Capture the cell that displays the provided text and extract its (X, Y) central coordinate. 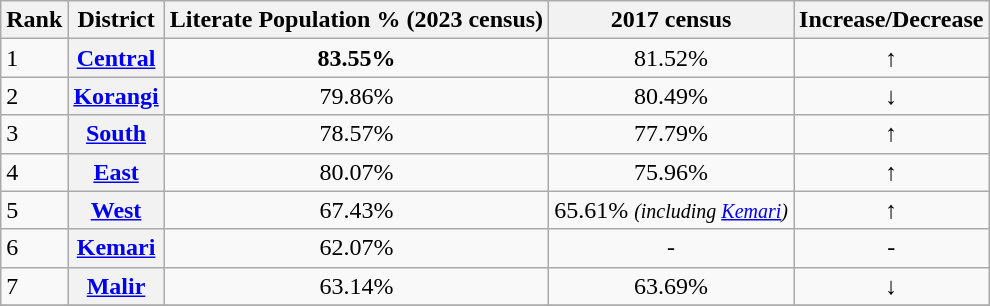
6 (34, 248)
67.43% (356, 210)
Increase/Decrease (892, 20)
83.55% (356, 58)
80.07% (356, 172)
4 (34, 172)
Rank (34, 20)
79.86% (356, 96)
63.14% (356, 286)
2 (34, 96)
63.69% (672, 286)
77.79% (672, 134)
62.07% (356, 248)
Malir (116, 286)
1 (34, 58)
5 (34, 210)
65.61% (including Kemari) (672, 210)
2017 census (672, 20)
District (116, 20)
West (116, 210)
78.57% (356, 134)
East (116, 172)
7 (34, 286)
Kemari (116, 248)
Central (116, 58)
Korangi (116, 96)
3 (34, 134)
75.96% (672, 172)
South (116, 134)
81.52% (672, 58)
Literate Population % (2023 census) (356, 20)
80.49% (672, 96)
